For the text-containing cell, return its midpoint in (X, Y) coordinate format. 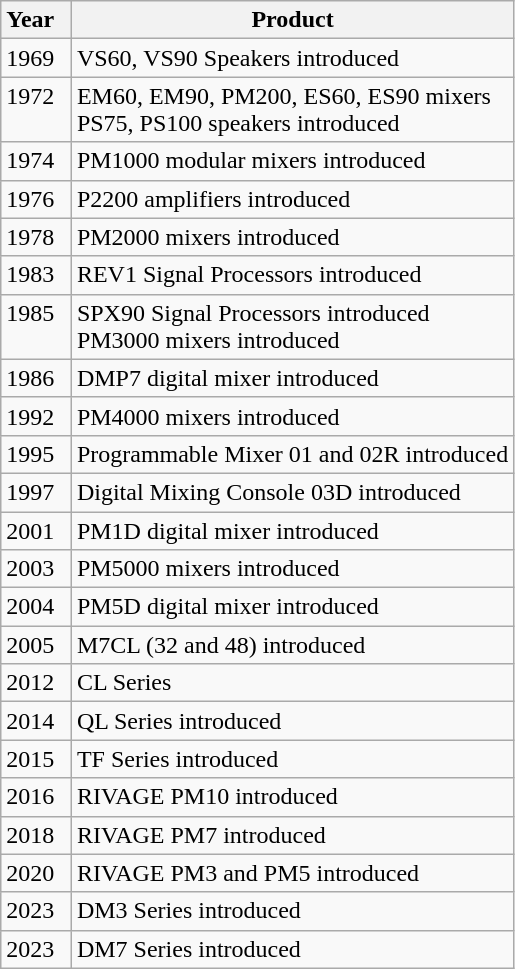
Year (36, 20)
Product (292, 20)
Digital Mixing Console 03D introduced (292, 492)
1976 (36, 199)
CL Series (292, 683)
1974 (36, 161)
2014 (36, 721)
2012 (36, 683)
1983 (36, 275)
2020 (36, 873)
1992 (36, 416)
P2200 amplifiers introduced (292, 199)
SPX90 Signal Processors introducedPM3000 mixers introduced (292, 326)
PM2000 mixers introduced (292, 237)
DM3 Series introduced (292, 911)
2004 (36, 607)
1997 (36, 492)
1986 (36, 378)
PM5D digital mixer introduced (292, 607)
VS60, VS90 Speakers introduced (292, 58)
PM1D digital mixer introduced (292, 531)
PM5000 mixers introduced (292, 569)
2016 (36, 797)
RIVAGE PM3 and PM5 introduced (292, 873)
EM60, EM90, PM200, ES60, ES90 mixersPS75, PS100 speakers introduced (292, 110)
2001 (36, 531)
TF Series introduced (292, 759)
2005 (36, 645)
QL Series introduced (292, 721)
Programmable Mixer 01 and 02R introduced (292, 454)
DMP7 digital mixer introduced (292, 378)
2018 (36, 835)
RIVAGE PM7 introduced (292, 835)
M7CL (32 and 48) introduced (292, 645)
RIVAGE PM10 introduced (292, 797)
DM7 Series introduced (292, 949)
REV1 Signal Processors introduced (292, 275)
1978 (36, 237)
PM1000 modular mixers introduced (292, 161)
1969 (36, 58)
1995 (36, 454)
1972 (36, 110)
PM4000 mixers introduced (292, 416)
2015 (36, 759)
1985 (36, 326)
2003 (36, 569)
